Detect which cell encompasses the target text, then output its (x, y) center coordinate. 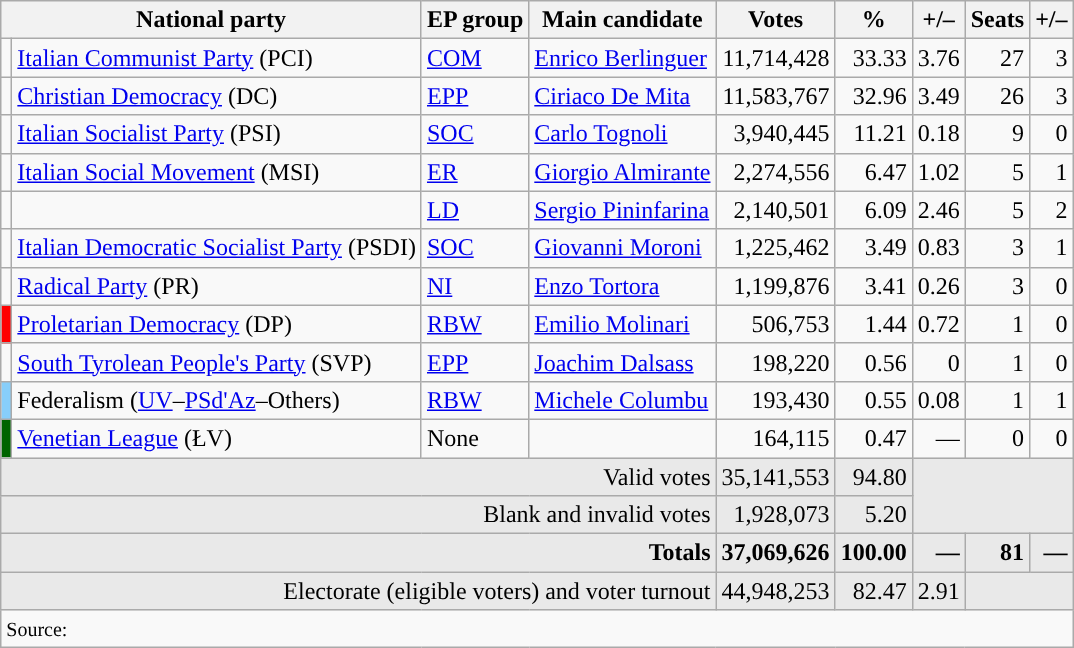
Federalism (UV–PSd'Az–Others) (217, 400)
Electorate (eligible voters) and voter turnout (358, 591)
1.44 (874, 324)
0.47 (874, 438)
Carlo Tognoli (622, 134)
COM (474, 58)
Giovanni Moroni (622, 248)
Votes (776, 20)
Italian Socialist Party (PSI) (217, 134)
33.33 (874, 58)
0.83 (938, 248)
Giorgio Almirante (622, 172)
32.96 (874, 96)
100.00 (874, 553)
2.91 (938, 591)
11,583,767 (776, 96)
LD (474, 210)
NI (474, 286)
193,430 (776, 400)
6.09 (874, 210)
Sergio Pininfarina (622, 210)
0.72 (938, 324)
South Tyrolean People's Party (SVP) (217, 362)
0.18 (938, 134)
9 (997, 134)
0.08 (938, 400)
Venetian League (ŁV) (217, 438)
Seats (997, 20)
6.47 (874, 172)
1,928,073 (776, 515)
Italian Communist Party (PCI) (217, 58)
EP group (474, 20)
0.55 (874, 400)
Blank and invalid votes (358, 515)
1,199,876 (776, 286)
11,714,428 (776, 58)
198,220 (776, 362)
% (874, 20)
11.21 (874, 134)
35,141,553 (776, 477)
0.56 (874, 362)
506,753 (776, 324)
Enzo Tortora (622, 286)
94.80 (874, 477)
Source: (537, 629)
3.41 (874, 286)
82.47 (874, 591)
Enrico Berlinguer (622, 58)
Italian Social Movement (MSI) (217, 172)
27 (997, 58)
2.46 (938, 210)
1.02 (938, 172)
Radical Party (PR) (217, 286)
ER (474, 172)
3,940,445 (776, 134)
0.26 (938, 286)
81 (997, 553)
Valid votes (358, 477)
Michele Columbu (622, 400)
Christian Democracy (DC) (217, 96)
37,069,626 (776, 553)
Ciriaco De Mita (622, 96)
3.76 (938, 58)
Main candidate (622, 20)
Proletarian Democracy (DP) (217, 324)
2,140,501 (776, 210)
Totals (358, 553)
44,948,253 (776, 591)
26 (997, 96)
5.20 (874, 515)
2,274,556 (776, 172)
National party (212, 20)
Italian Democratic Socialist Party (PSDI) (217, 248)
164,115 (776, 438)
Emilio Molinari (622, 324)
Joachim Dalsass (622, 362)
None (474, 438)
1,225,462 (776, 248)
2 (1052, 210)
